Return [X, Y] of the center of cell containing provided text 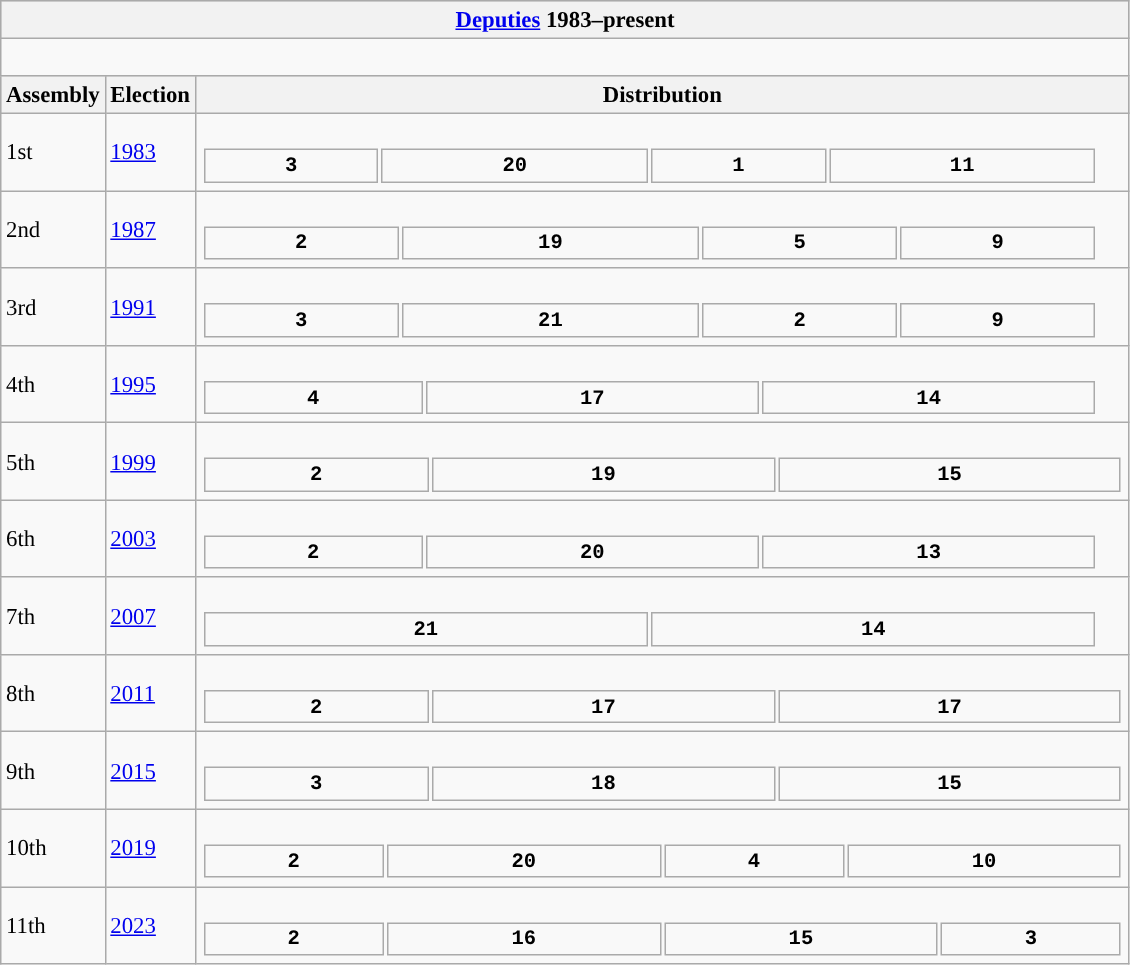
3rd [53, 306]
2 20 13 [662, 538]
1st [53, 152]
Deputies 1983–present [566, 20]
1983 [150, 152]
1999 [150, 462]
1987 [150, 230]
6th [53, 538]
2023 [150, 926]
4 17 14 [662, 384]
11 [962, 166]
5 [800, 243]
Assembly [53, 95]
1991 [150, 306]
13 [928, 553]
2007 [150, 616]
1 [738, 166]
5th [53, 462]
2 16 15 3 [662, 926]
11th [53, 926]
3 20 1 11 [662, 152]
3 18 15 [662, 770]
Distribution [662, 95]
1995 [150, 384]
8th [53, 694]
Election [150, 95]
10 [984, 862]
2019 [150, 848]
2 17 17 [662, 694]
7th [53, 616]
3 21 2 9 [662, 306]
2011 [150, 694]
16 [524, 939]
2 20 4 10 [662, 848]
2nd [53, 230]
18 [604, 784]
2 19 15 [662, 462]
9th [53, 770]
21 14 [662, 616]
10th [53, 848]
2015 [150, 770]
2 19 5 9 [662, 230]
4th [53, 384]
2003 [150, 538]
